Return [X, Y] of the center of cell containing provided text 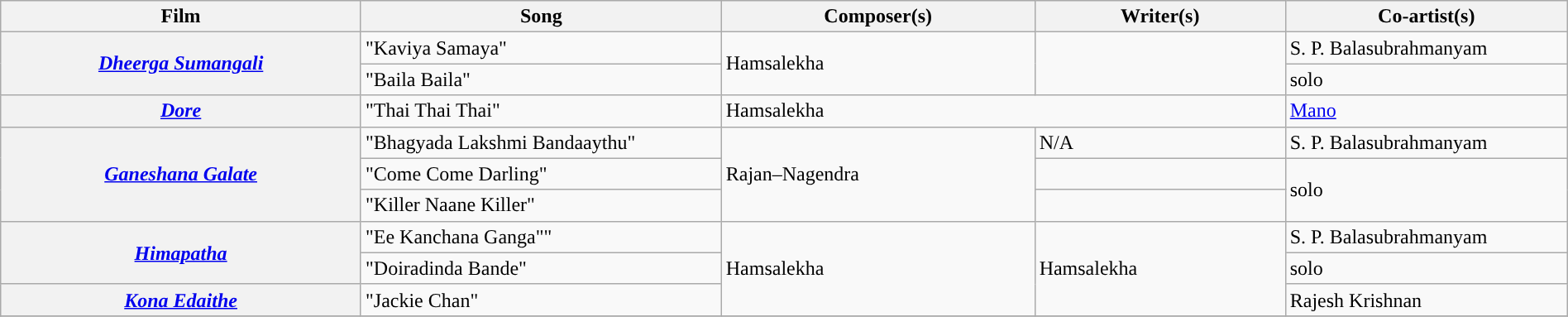
Himapatha [181, 252]
Film [181, 17]
"Come Come Darling" [541, 174]
"Thai Thai Thai" [541, 111]
"Jackie Chan" [541, 300]
Rajan–Nagendra [878, 174]
"Baila Baila" [541, 79]
"Ee Kanchana Ganga"" [541, 237]
Mano [1426, 111]
"Killer Naane Killer" [541, 205]
Ganeshana Galate [181, 174]
Dore [181, 111]
Writer(s) [1159, 17]
Composer(s) [878, 17]
N/A [1159, 142]
Kona Edaithe [181, 300]
"Bhagyada Lakshmi Bandaaythu" [541, 142]
"Doiradinda Bande" [541, 268]
"Kaviya Samaya" [541, 48]
Co-artist(s) [1426, 17]
Rajesh Krishnan [1426, 300]
Dheerga Sumangali [181, 64]
Song [541, 17]
